Output the [x, y] coordinate of the center of the cell containing the given text.  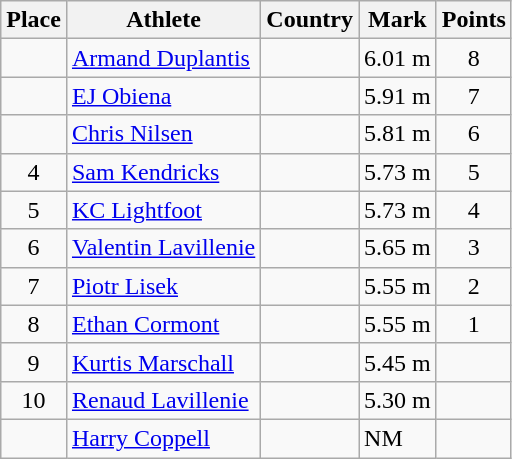
Mark [398, 20]
Ethan Cormont [163, 324]
Chris Nilsen [163, 134]
Armand Duplantis [163, 58]
Harry Coppell [163, 438]
5.45 m [398, 362]
EJ Obiena [163, 96]
Athlete [163, 20]
5.81 m [398, 134]
Renaud Lavillenie [163, 400]
2 [474, 286]
Country [310, 20]
Sam Kendricks [163, 172]
5.65 m [398, 248]
KC Lightfoot [163, 210]
NM [398, 438]
Valentin Lavillenie [163, 248]
10 [34, 400]
1 [474, 324]
Kurtis Marschall [163, 362]
Points [474, 20]
Piotr Lisek [163, 286]
5.91 m [398, 96]
3 [474, 248]
Place [34, 20]
9 [34, 362]
5.30 m [398, 400]
6.01 m [398, 58]
